Output the (X, Y) coordinate of the center of the cell containing the given text.  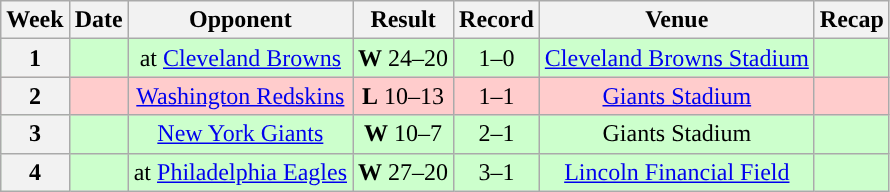
1–1 (497, 96)
1 (35, 58)
3–1 (497, 172)
Week (35, 20)
at Philadelphia Eagles (240, 172)
1–0 (497, 58)
W 24–20 (404, 58)
Cleveland Browns Stadium (676, 58)
Lincoln Financial Field (676, 172)
Record (497, 20)
Opponent (240, 20)
Venue (676, 20)
2 (35, 96)
at Cleveland Browns (240, 58)
Result (404, 20)
Date (98, 20)
W 27–20 (404, 172)
2–1 (497, 134)
3 (35, 134)
Recap (852, 20)
Washington Redskins (240, 96)
W 10–7 (404, 134)
New York Giants (240, 134)
L 10–13 (404, 96)
4 (35, 172)
